From the cell containing the given text, extract its center point as (x, y) coordinate. 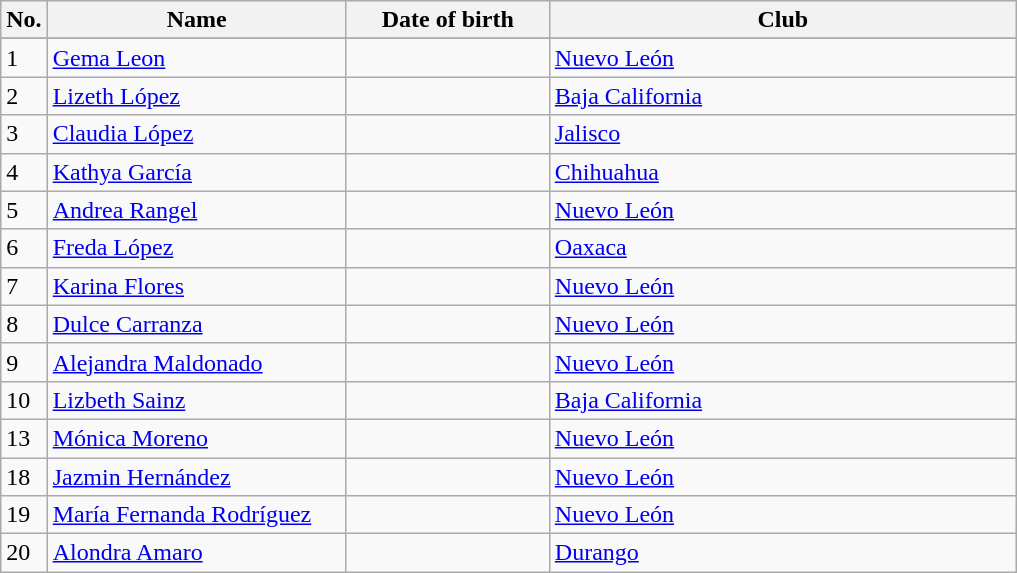
Oaxaca (782, 248)
Lizeth López (196, 96)
5 (24, 210)
19 (24, 515)
Mónica Moreno (196, 438)
Durango (782, 553)
4 (24, 172)
Date of birth (448, 20)
Kathya García (196, 172)
1 (24, 58)
Jalisco (782, 134)
18 (24, 477)
20 (24, 553)
Alejandra Maldonado (196, 362)
Claudia López (196, 134)
Club (782, 20)
7 (24, 286)
Freda López (196, 248)
Gema Leon (196, 58)
Name (196, 20)
13 (24, 438)
9 (24, 362)
Andrea Rangel (196, 210)
María Fernanda Rodríguez (196, 515)
8 (24, 324)
6 (24, 248)
Alondra Amaro (196, 553)
No. (24, 20)
Lizbeth Sainz (196, 400)
3 (24, 134)
10 (24, 400)
Jazmin Hernández (196, 477)
Karina Flores (196, 286)
2 (24, 96)
Chihuahua (782, 172)
Dulce Carranza (196, 324)
